Capture the cell that displays the provided text and extract its [X, Y] central coordinate. 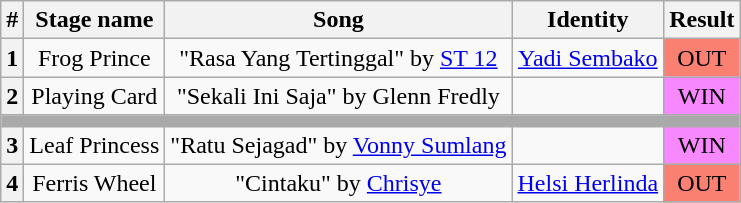
Stage name [94, 20]
Yadi Sembako [588, 58]
1 [12, 58]
"Cintaku" by Chrisye [338, 183]
Song [338, 20]
3 [12, 145]
Leaf Princess [94, 145]
2 [12, 96]
Result [702, 20]
# [12, 20]
Identity [588, 20]
"Sekali Ini Saja" by Glenn Fredly [338, 96]
"Rasa Yang Tertinggal" by ST 12 [338, 58]
4 [12, 183]
Playing Card [94, 96]
Ferris Wheel [94, 183]
Helsi Herlinda [588, 183]
"Ratu Sejagad" by Vonny Sumlang [338, 145]
Frog Prince [94, 58]
